Determine the (X, Y) coordinate at the center of the cell enclosing the given text.  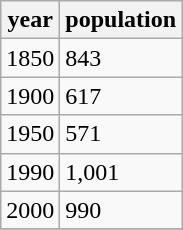
1900 (30, 96)
843 (121, 58)
990 (121, 210)
population (121, 20)
1990 (30, 172)
617 (121, 96)
1850 (30, 58)
571 (121, 134)
1,001 (121, 172)
1950 (30, 134)
year (30, 20)
2000 (30, 210)
